Scan for the cell matching the given text and deliver its (X, Y) coordinate at center. 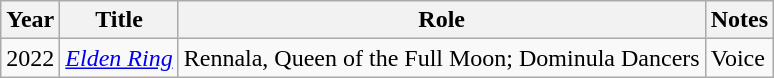
Voice (739, 58)
Year (30, 20)
Title (119, 20)
Role (442, 20)
Notes (739, 20)
Rennala, Queen of the Full Moon; Dominula Dancers (442, 58)
Elden Ring (119, 58)
2022 (30, 58)
